Identify which cell holds the provided text, then report its (X, Y) central coordinate. 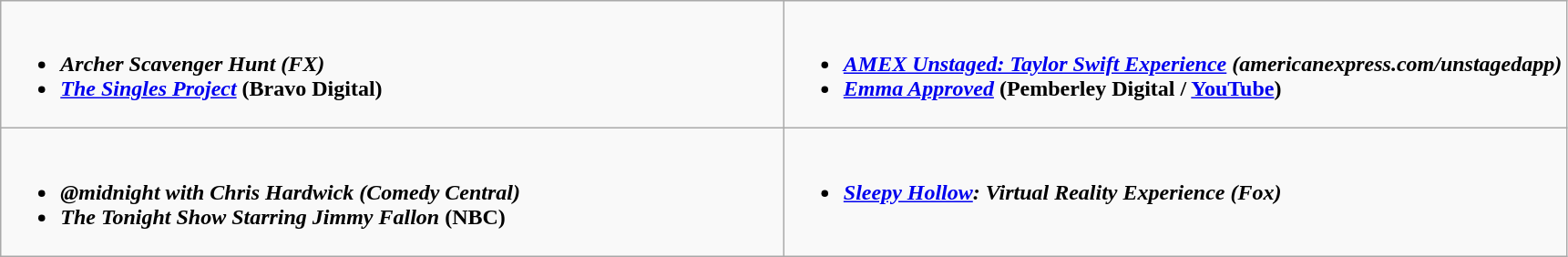
@midnight with Chris Hardwick (Comedy Central)The Tonight Show Starring Jimmy Fallon (NBC) (393, 192)
Sleepy Hollow: Virtual Reality Experience (Fox) (1175, 192)
AMEX Unstaged: Taylor Swift Experience (americanexpress.com/unstagedapp)Emma Approved (Pemberley Digital / YouTube) (1175, 65)
Archer Scavenger Hunt (FX)The Singles Project (Bravo Digital) (393, 65)
